Output the [X, Y] coordinate of the center of the cell containing the given text.  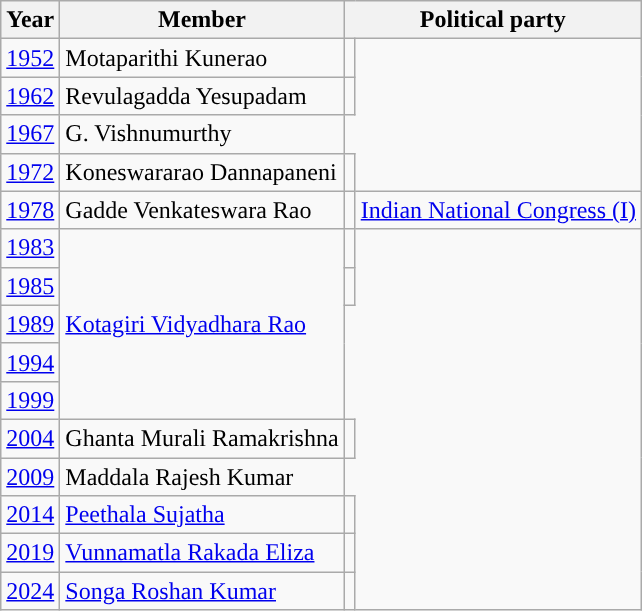
2014 [30, 515]
Ghanta Murali Ramakrishna [202, 438]
1983 [30, 248]
Peethala Sujatha [202, 515]
Maddala Rajesh Kumar [202, 477]
Vunnamatla Rakada Eliza [202, 553]
1967 [30, 134]
1952 [30, 58]
Motaparithi Kunerao [202, 58]
G. Vishnumurthy [202, 134]
2019 [30, 553]
1972 [30, 172]
Member [202, 20]
Indian National Congress (I) [498, 210]
1994 [30, 362]
2009 [30, 477]
2004 [30, 438]
1985 [30, 286]
Songa Roshan Kumar [202, 591]
Revulagadda Yesupadam [202, 96]
Year [30, 20]
1989 [30, 324]
Political party [492, 20]
1978 [30, 210]
Gadde Venkateswara Rao [202, 210]
Kotagiri Vidyadhara Rao [202, 324]
1999 [30, 400]
1962 [30, 96]
Koneswararao Dannapaneni [202, 172]
2024 [30, 591]
